Detect which cell encompasses the target text, then output its (x, y) center coordinate. 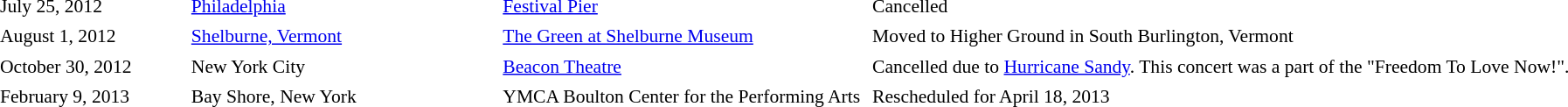
Beacon Theatre (683, 67)
The Green at Shelburne Museum (683, 37)
Shelburne, Vermont (343, 37)
New York City (343, 67)
